Scan for the cell matching the given text and deliver its [X, Y] coordinate at center. 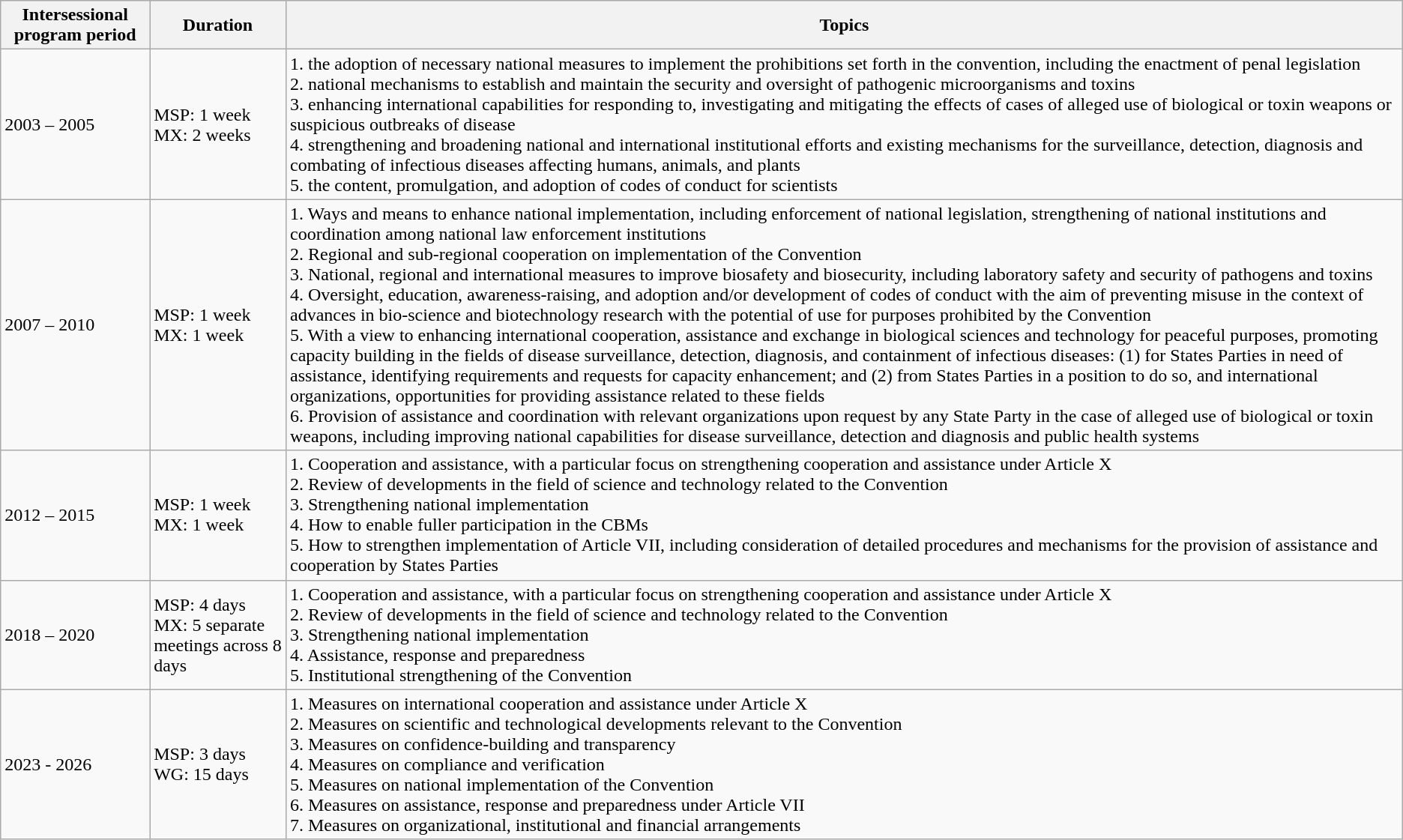
MSP: 4 daysMX: 5 separate meetings across 8 days [218, 635]
2012 – 2015 [75, 516]
Duration [218, 25]
2007 – 2010 [75, 325]
2003 – 2005 [75, 124]
MSP: 3 daysWG: 15 days [218, 764]
2018 – 2020 [75, 635]
Topics [844, 25]
2023 - 2026 [75, 764]
Intersessional program period [75, 25]
MSP: 1 weekMX: 2 weeks [218, 124]
